Search for the cell housing the specified text and yield its (x, y) center coordinate. 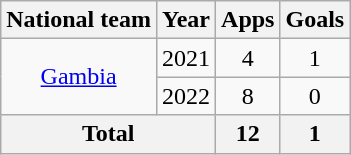
Goals (315, 20)
Year (186, 20)
8 (248, 96)
0 (315, 96)
12 (248, 134)
Apps (248, 20)
Gambia (79, 77)
Total (108, 134)
4 (248, 58)
2022 (186, 96)
National team (79, 20)
2021 (186, 58)
